Capture the cell that displays the provided text and extract its [x, y] central coordinate. 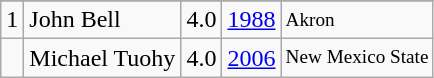
John Bell [102, 20]
1988 [252, 20]
Akron [357, 20]
2006 [252, 58]
Michael Tuohy [102, 58]
New Mexico State [357, 58]
1 [12, 20]
